Locate the cell with the specified text and output its (X, Y) center coordinate. 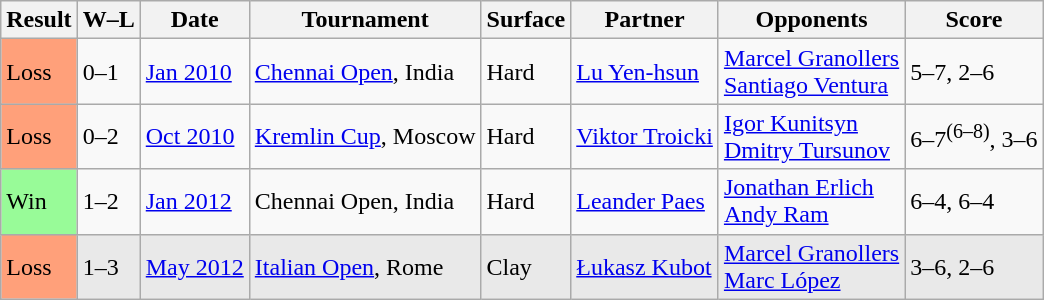
Date (194, 20)
6–4, 6–4 (974, 202)
Italian Open, Rome (365, 266)
Lu Yen-hsun (645, 72)
Opponents (811, 20)
6–7(6–8), 3–6 (974, 136)
Tournament (365, 20)
5–7, 2–6 (974, 72)
W–L (108, 20)
Leander Paes (645, 202)
Kremlin Cup, Moscow (365, 136)
3–6, 2–6 (974, 266)
May 2012 (194, 266)
Clay (526, 266)
Marcel Granollers Marc López (811, 266)
Partner (645, 20)
Result (39, 20)
Łukasz Kubot (645, 266)
0–2 (108, 136)
Viktor Troicki (645, 136)
Igor Kunitsyn Dmitry Tursunov (811, 136)
0–1 (108, 72)
Score (974, 20)
Jan 2010 (194, 72)
Jonathan Erlich Andy Ram (811, 202)
Oct 2010 (194, 136)
Win (39, 202)
Marcel Granollers Santiago Ventura (811, 72)
Surface (526, 20)
Jan 2012 (194, 202)
1–2 (108, 202)
1–3 (108, 266)
